Locate the cell with the specified text and output its [x, y] center coordinate. 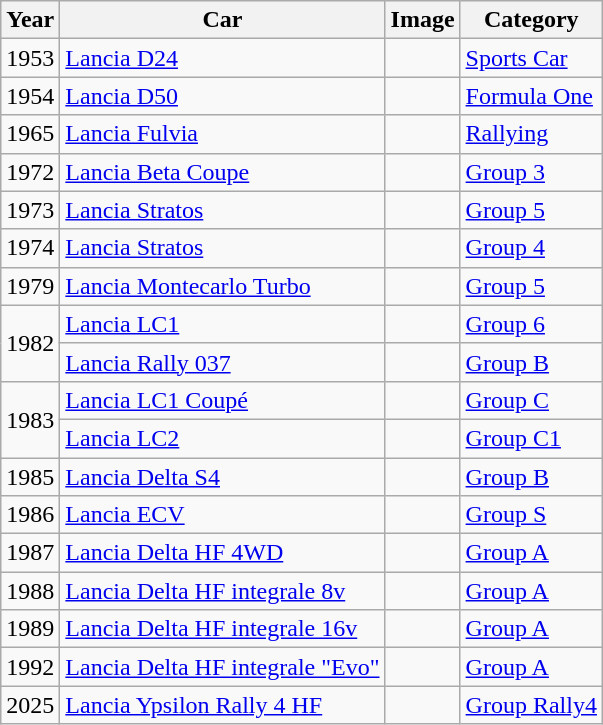
Lancia LC1 [222, 324]
1989 [30, 629]
Group 3 [531, 172]
Image [422, 20]
1954 [30, 96]
Category [531, 20]
1992 [30, 667]
Car [222, 20]
Lancia Montecarlo Turbo [222, 286]
Group 4 [531, 248]
Group Rally4 [531, 705]
Sports Car [531, 58]
1972 [30, 172]
1983 [30, 419]
Lancia Delta S4 [222, 477]
Lancia D50 [222, 96]
Group C [531, 400]
Lancia Delta HF integrale "Evo" [222, 667]
Formula One [531, 96]
Group S [531, 515]
1982 [30, 343]
Lancia LC1 Coupé [222, 400]
1965 [30, 134]
Group C1 [531, 438]
1953 [30, 58]
Lancia Delta HF 4WD [222, 553]
1986 [30, 515]
1988 [30, 591]
Lancia Ypsilon Rally 4 HF [222, 705]
1974 [30, 248]
1987 [30, 553]
2025 [30, 705]
Rallying [531, 134]
Lancia Rally 037 [222, 362]
Year [30, 20]
Lancia Beta Coupe [222, 172]
Lancia LC2 [222, 438]
1979 [30, 286]
Lancia D24 [222, 58]
Lancia Delta HF integrale 8v [222, 591]
Lancia Fulvia [222, 134]
Lancia ECV [222, 515]
Group 6 [531, 324]
1973 [30, 210]
Lancia Delta HF integrale 16v [222, 629]
1985 [30, 477]
